Detect which cell encompasses the target text, then output its [X, Y] center coordinate. 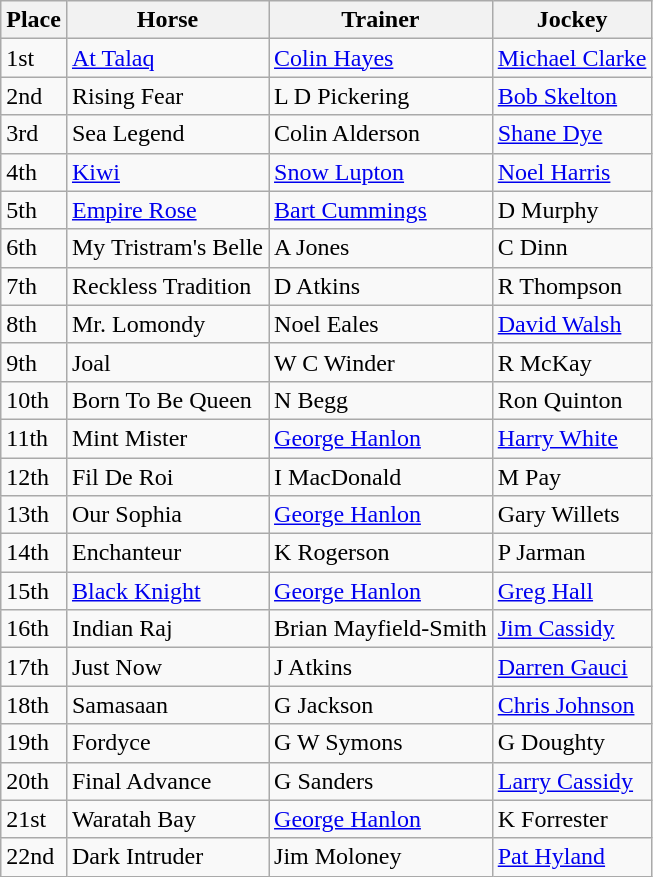
Shane Dye [572, 134]
Our Sophia [167, 515]
14th [34, 553]
I MacDonald [381, 477]
2nd [34, 96]
Kiwi [167, 172]
Fil De Roi [167, 477]
Final Advance [167, 781]
Horse [167, 20]
D Murphy [572, 210]
J Atkins [381, 667]
Larry Cassidy [572, 781]
Born To Be Queen [167, 400]
G Jackson [381, 705]
My Tristram's Belle [167, 248]
8th [34, 324]
M Pay [572, 477]
17th [34, 667]
18th [34, 705]
Chris Johnson [572, 705]
Bart Cummings [381, 210]
Colin Hayes [381, 58]
W C Winder [381, 362]
Gary Willets [572, 515]
Michael Clarke [572, 58]
21st [34, 819]
13th [34, 515]
Empire Rose [167, 210]
10th [34, 400]
Greg Hall [572, 591]
22nd [34, 857]
Harry White [572, 438]
Sea Legend [167, 134]
A Jones [381, 248]
Waratah Bay [167, 819]
Reckless Tradition [167, 286]
Snow Lupton [381, 172]
G Doughty [572, 743]
Colin Alderson [381, 134]
P Jarman [572, 553]
3rd [34, 134]
R McKay [572, 362]
Samasaan [167, 705]
Black Knight [167, 591]
Joal [167, 362]
Indian Raj [167, 629]
Mr. Lomondy [167, 324]
At Talaq [167, 58]
G Sanders [381, 781]
L D Pickering [381, 96]
D Atkins [381, 286]
Darren Gauci [572, 667]
Jockey [572, 20]
Rising Fear [167, 96]
Fordyce [167, 743]
11th [34, 438]
7th [34, 286]
1st [34, 58]
C Dinn [572, 248]
Mint Mister [167, 438]
Ron Quinton [572, 400]
David Walsh [572, 324]
12th [34, 477]
19th [34, 743]
6th [34, 248]
5th [34, 210]
Brian Mayfield-Smith [381, 629]
Dark Intruder [167, 857]
Jim Cassidy [572, 629]
K Forrester [572, 819]
Bob Skelton [572, 96]
G W Symons [381, 743]
K Rogerson [381, 553]
Trainer [381, 20]
R Thompson [572, 286]
Pat Hyland [572, 857]
Jim Moloney [381, 857]
Noel Eales [381, 324]
9th [34, 362]
Noel Harris [572, 172]
20th [34, 781]
N Begg [381, 400]
Place [34, 20]
Enchanteur [167, 553]
4th [34, 172]
16th [34, 629]
15th [34, 591]
Just Now [167, 667]
